Pinpoint the cell where the given text exists, returning its [X, Y] midpoint coordinate. 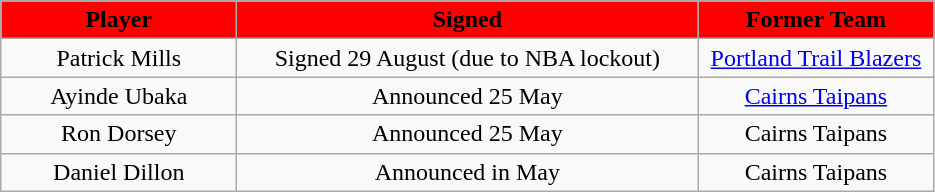
Announced in May [468, 172]
Former Team [816, 20]
Patrick Mills [119, 58]
Player [119, 20]
Ayinde Ubaka [119, 96]
Daniel Dillon [119, 172]
Signed 29 August (due to NBA lockout) [468, 58]
Portland Trail Blazers [816, 58]
Signed [468, 20]
Ron Dorsey [119, 134]
